Capture the cell that displays the provided text and extract its [X, Y] central coordinate. 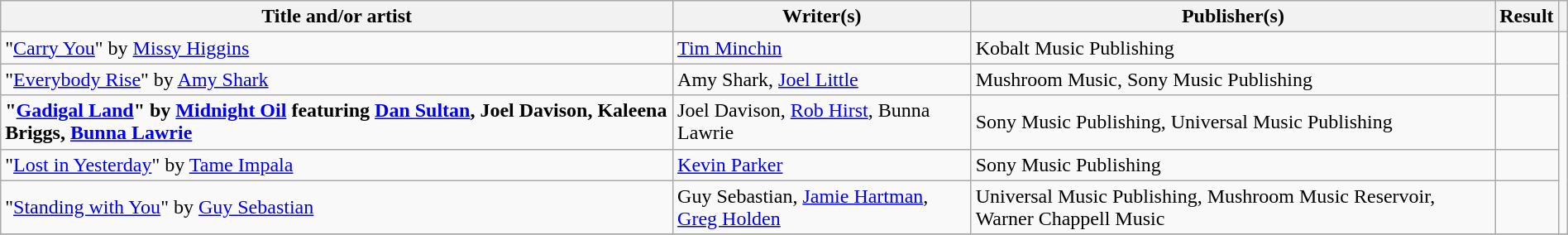
Mushroom Music, Sony Music Publishing [1233, 79]
Guy Sebastian, Jamie Hartman, Greg Holden [822, 207]
"Carry You" by Missy Higgins [337, 48]
"Everybody Rise" by Amy Shark [337, 79]
Joel Davison, Rob Hirst, Bunna Lawrie [822, 122]
"Gadigal Land" by Midnight Oil featuring Dan Sultan, Joel Davison, Kaleena Briggs, Bunna Lawrie [337, 122]
Universal Music Publishing, Mushroom Music Reservoir, Warner Chappell Music [1233, 207]
Kobalt Music Publishing [1233, 48]
Kevin Parker [822, 165]
Sony Music Publishing, Universal Music Publishing [1233, 122]
"Standing with You" by Guy Sebastian [337, 207]
Result [1527, 17]
"Lost in Yesterday" by Tame Impala [337, 165]
Amy Shark, Joel Little [822, 79]
Tim Minchin [822, 48]
Title and/or artist [337, 17]
Publisher(s) [1233, 17]
Sony Music Publishing [1233, 165]
Writer(s) [822, 17]
